Scan for the cell matching the given text and deliver its [X, Y] coordinate at center. 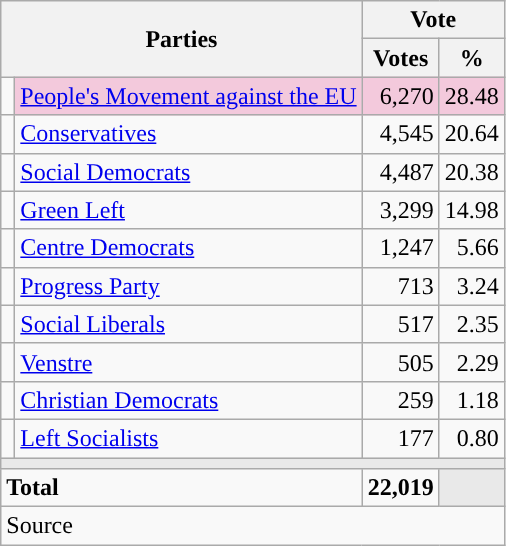
Votes [400, 58]
Left Socialists [188, 438]
2.29 [472, 362]
28.48 [472, 96]
20.64 [472, 134]
People's Movement against the EU [188, 96]
2.35 [472, 324]
Social Democrats [188, 172]
Vote [433, 20]
177 [400, 438]
0.80 [472, 438]
4,487 [400, 172]
% [472, 58]
Parties [182, 39]
1,247 [400, 248]
Centre Democrats [188, 248]
Source [253, 526]
Christian Democrats [188, 400]
Conservatives [188, 134]
505 [400, 362]
Green Left [188, 210]
6,270 [400, 96]
Venstre [188, 362]
5.66 [472, 248]
517 [400, 324]
3.24 [472, 286]
713 [400, 286]
1.18 [472, 400]
Total [182, 488]
Social Liberals [188, 324]
259 [400, 400]
3,299 [400, 210]
14.98 [472, 210]
22,019 [400, 488]
4,545 [400, 134]
20.38 [472, 172]
Progress Party [188, 286]
